Extract the [X, Y] coordinate from the center of the cell holding the provided text.  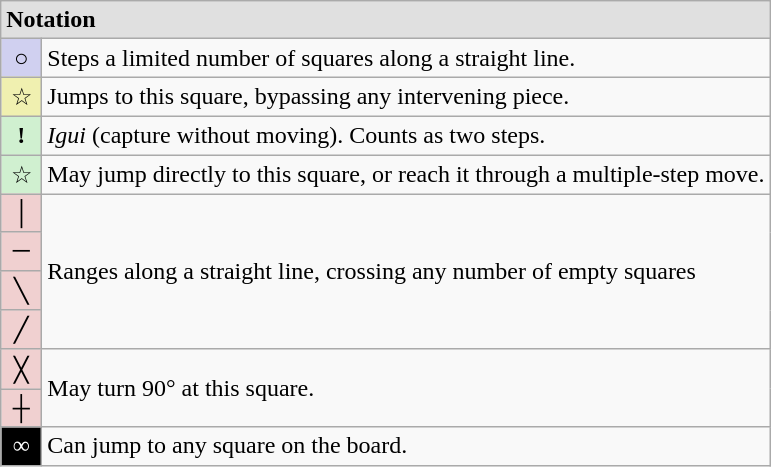
May turn 90° at this square. [406, 388]
Jumps to this square, bypassing any intervening piece. [406, 97]
Igui (capture without moving). Counts as two steps. [406, 135]
Can jump to any square on the board. [406, 446]
╲ [22, 290]
Ranges along a straight line, crossing any number of empty squares [406, 272]
┼ [22, 408]
Steps a limited number of squares along a straight line. [406, 58]
─ [22, 251]
May jump directly to this square, or reach it through a multiple-step move. [406, 174]
∞ [22, 446]
! [22, 135]
╳ [22, 369]
○ [22, 58]
╱ [22, 330]
│ [22, 213]
Notation [386, 20]
